Determine the (x, y) coordinate at the center of the cell enclosing the given text.  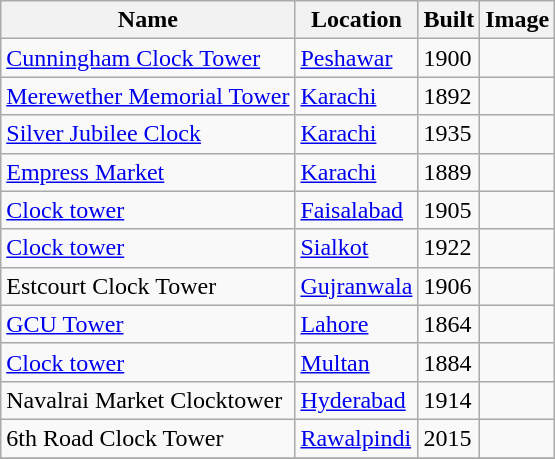
1935 (449, 134)
1906 (449, 286)
2015 (449, 438)
Estcourt Clock Tower (148, 286)
Cunningham Clock Tower (148, 58)
1905 (449, 210)
Faisalabad (356, 210)
Empress Market (148, 172)
1922 (449, 248)
Image (518, 20)
1900 (449, 58)
Navalrai Market Clocktower (148, 400)
1864 (449, 324)
1884 (449, 362)
1914 (449, 400)
Built (449, 20)
GCU Tower (148, 324)
6th Road Clock Tower (148, 438)
Name (148, 20)
Gujranwala (356, 286)
Lahore (356, 324)
Merewether Memorial Tower (148, 96)
Sialkot (356, 248)
Hyderabad (356, 400)
Peshawar (356, 58)
1889 (449, 172)
1892 (449, 96)
Silver Jubilee Clock (148, 134)
Location (356, 20)
Multan (356, 362)
Rawalpindi (356, 438)
